For the text-containing cell, return its midpoint in [X, Y] coordinate format. 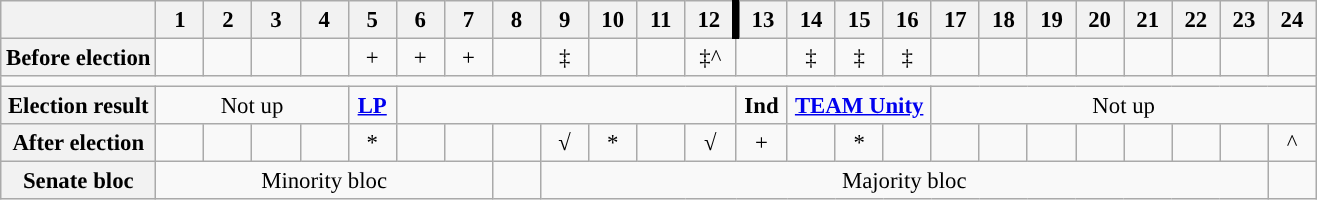
21 [1148, 20]
After election [78, 143]
1 [180, 20]
6 [420, 20]
‡^ [710, 58]
10 [613, 20]
17 [955, 20]
12 [710, 20]
Election result [78, 106]
19 [1051, 20]
13 [762, 20]
7 [468, 20]
16 [907, 20]
18 [1003, 20]
Minority bloc [324, 181]
Ind [762, 106]
9 [565, 20]
20 [1100, 20]
14 [811, 20]
11 [661, 20]
23 [1244, 20]
Before election [78, 58]
Majority bloc [904, 181]
LP [372, 106]
4 [324, 20]
3 [276, 20]
5 [372, 20]
8 [516, 20]
^ [1292, 143]
TEAM Unity [859, 106]
Senate bloc [78, 181]
22 [1196, 20]
24 [1292, 20]
15 [859, 20]
2 [228, 20]
